From the cell containing the given text, extract its center point as [x, y] coordinate. 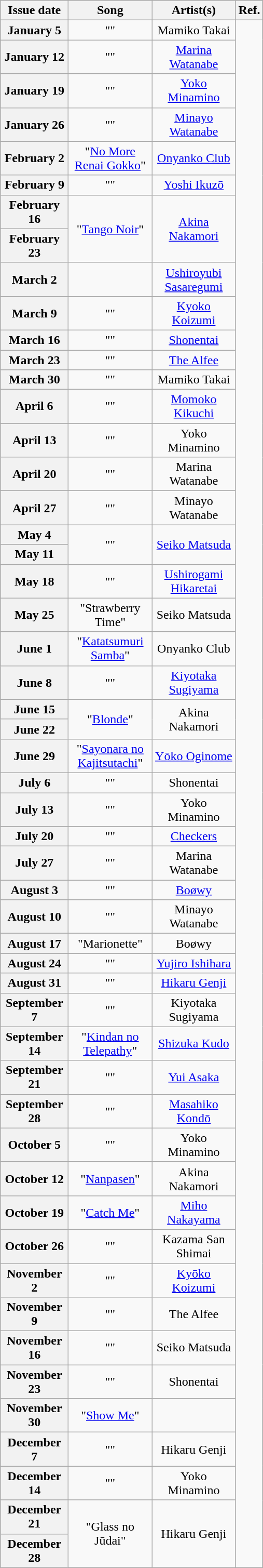
January 26 [34, 125]
September 21 [34, 1078]
November 9 [34, 1314]
June 8 [34, 683]
"Nanpasen" [110, 1178]
Ushiroyubi Sasaregumi [194, 280]
August 24 [34, 963]
"Show Me" [110, 1415]
Ushirogami Hikaretai [194, 581]
December 7 [34, 1450]
August 3 [34, 890]
February 2 [34, 158]
Checkers [194, 836]
March 16 [34, 340]
July 20 [34, 836]
November 30 [34, 1415]
Momoko Kikuchi [194, 406]
"Sayonara no Kajitsutachi" [110, 755]
"Blonde" [110, 719]
March 9 [34, 313]
Kyōko Koizumi [194, 1280]
March 23 [34, 360]
January 12 [34, 57]
Song [110, 10]
December 28 [34, 1550]
October 26 [34, 1246]
August 17 [34, 944]
"Catch Me" [110, 1213]
December 14 [34, 1483]
Issue date [34, 10]
June 29 [34, 755]
Kazama San Shimai [194, 1246]
April 13 [34, 441]
November 2 [34, 1280]
June 15 [34, 709]
"No More Renai Gokko" [110, 158]
April 27 [34, 508]
January 19 [34, 90]
May 18 [34, 581]
January 5 [34, 30]
Masahiko Kondō [194, 1111]
May 4 [34, 535]
July 6 [34, 782]
August 10 [34, 916]
August 31 [34, 983]
October 12 [34, 1178]
"Tango Noir" [110, 229]
May 25 [34, 615]
June 1 [34, 648]
October 5 [34, 1145]
June 22 [34, 729]
April 20 [34, 474]
February 23 [34, 245]
Shizuka Kudo [194, 1043]
Yōko Oginome [194, 755]
"Glass no Jūdai" [110, 1534]
July 13 [34, 809]
Yoshi Ikuzō [194, 185]
Ref. [249, 10]
Kyoko Koizumi [194, 313]
April 6 [34, 406]
"Strawberry Time" [110, 615]
Artist(s) [194, 10]
November 16 [34, 1348]
February 16 [34, 212]
May 11 [34, 554]
July 27 [34, 863]
Miho Nakayama [194, 1213]
Yui Asaka [194, 1078]
September 7 [34, 1010]
September 14 [34, 1043]
December 21 [34, 1517]
February 9 [34, 185]
"Marionette" [110, 944]
"Katatsumuri Samba" [110, 648]
October 19 [34, 1213]
"Kindan no Telepathy" [110, 1043]
March 30 [34, 380]
Yujiro Ishihara [194, 963]
November 23 [34, 1382]
March 2 [34, 280]
September 28 [34, 1111]
